Provide the (x, y) coordinate of the cell's center where the given text is located.  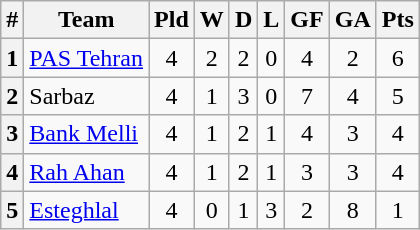
# (12, 20)
L (272, 20)
D (243, 20)
8 (352, 210)
PAS Tehran (86, 58)
GA (352, 20)
GF (307, 20)
Esteghlal (86, 210)
Team (86, 20)
Rah Ahan (86, 172)
6 (398, 58)
Pts (398, 20)
Pld (172, 20)
Sarbaz (86, 96)
Bank Melli (86, 134)
7 (307, 96)
W (212, 20)
